Return (X, Y) of the center of cell containing provided text 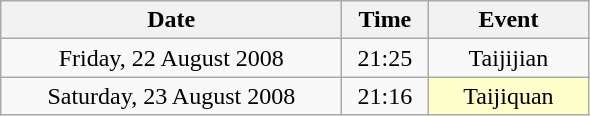
Taijiquan (508, 96)
Time (385, 20)
Taijijian (508, 58)
Friday, 22 August 2008 (172, 58)
Date (172, 20)
Event (508, 20)
21:16 (385, 96)
21:25 (385, 58)
Saturday, 23 August 2008 (172, 96)
